From the cell containing the given text, extract its center point as [X, Y] coordinate. 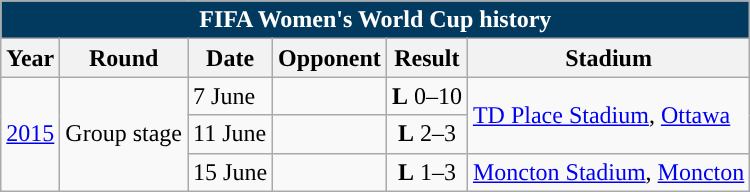
Group stage [124, 134]
11 June [230, 134]
L 0–10 [426, 96]
TD Place Stadium, Ottawa [608, 115]
FIFA Women's World Cup history [376, 20]
15 June [230, 172]
Stadium [608, 58]
Year [30, 58]
7 June [230, 96]
Opponent [330, 58]
L 2–3 [426, 134]
Moncton Stadium, Moncton [608, 172]
Round [124, 58]
L 1–3 [426, 172]
Result [426, 58]
2015 [30, 134]
Date [230, 58]
